For the text-containing cell, return its midpoint in [x, y] coordinate format. 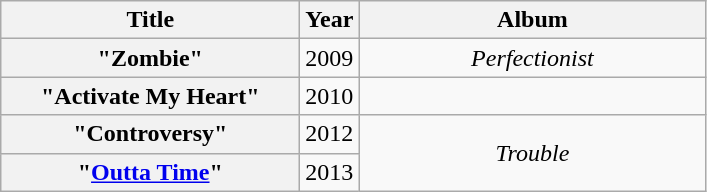
"Outta Time" [150, 172]
2012 [330, 134]
Perfectionist [532, 58]
Trouble [532, 153]
2010 [330, 96]
2013 [330, 172]
Title [150, 20]
"Zombie" [150, 58]
"Controversy" [150, 134]
Album [532, 20]
2009 [330, 58]
Year [330, 20]
"Activate My Heart" [150, 96]
